Search for the cell housing the specified text and yield its [x, y] center coordinate. 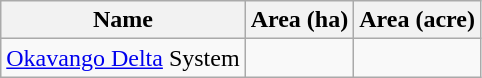
Okavango Delta System [123, 58]
Area (acre) [418, 20]
Name [123, 20]
Area (ha) [300, 20]
